From the cell containing the given text, extract its center point as (X, Y) coordinate. 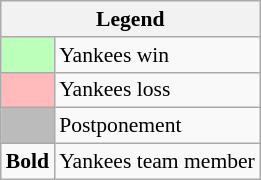
Yankees loss (157, 90)
Yankees win (157, 55)
Postponement (157, 126)
Yankees team member (157, 162)
Bold (28, 162)
Legend (130, 19)
